Search for the cell housing the specified text and yield its [X, Y] center coordinate. 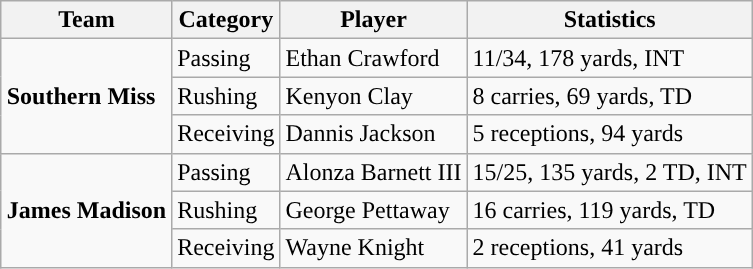
Dannis Jackson [374, 134]
James Madison [86, 210]
Kenyon Clay [374, 96]
Player [374, 20]
Team [86, 20]
16 carries, 119 yards, TD [610, 210]
11/34, 178 yards, INT [610, 58]
George Pettaway [374, 210]
Category [226, 20]
Wayne Knight [374, 248]
Southern Miss [86, 96]
Statistics [610, 20]
8 carries, 69 yards, TD [610, 96]
Ethan Crawford [374, 58]
2 receptions, 41 yards [610, 248]
15/25, 135 yards, 2 TD, INT [610, 172]
Alonza Barnett III [374, 172]
5 receptions, 94 yards [610, 134]
